Determine the (X, Y) coordinate at the center of the cell enclosing the given text.  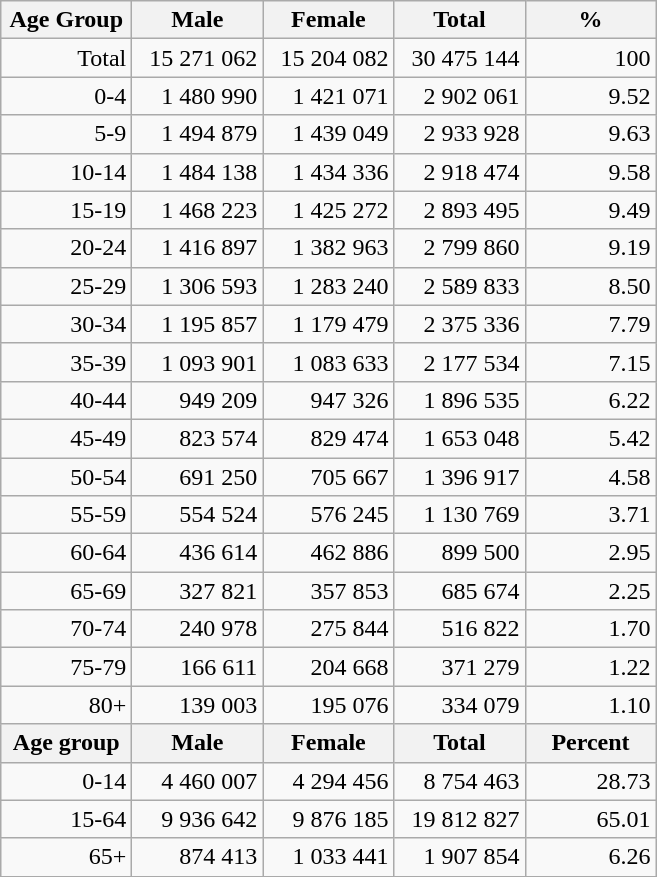
334 079 (460, 705)
576 245 (328, 515)
2.25 (590, 591)
8 754 463 (460, 781)
2.95 (590, 553)
1 484 138 (198, 172)
10-14 (66, 172)
15-19 (66, 210)
35-39 (66, 362)
1 130 769 (460, 515)
2 918 474 (460, 172)
1 653 048 (460, 438)
1 425 272 (328, 210)
% (590, 20)
1 396 917 (460, 477)
65+ (66, 857)
554 524 (198, 515)
30-34 (66, 324)
5.42 (590, 438)
691 250 (198, 477)
1 283 240 (328, 286)
1 480 990 (198, 96)
9 876 185 (328, 819)
166 611 (198, 667)
50-54 (66, 477)
9 936 642 (198, 819)
4 294 456 (328, 781)
1 195 857 (198, 324)
80+ (66, 705)
1 434 336 (328, 172)
55-59 (66, 515)
30 475 144 (460, 58)
100 (590, 58)
15 204 082 (328, 58)
2 933 928 (460, 134)
7.15 (590, 362)
371 279 (460, 667)
15 271 062 (198, 58)
949 209 (198, 400)
9.58 (590, 172)
9.52 (590, 96)
685 674 (460, 591)
2 799 860 (460, 248)
7.79 (590, 324)
1 382 963 (328, 248)
70-74 (66, 629)
139 003 (198, 705)
2 589 833 (460, 286)
1.70 (590, 629)
6.22 (590, 400)
60-64 (66, 553)
1 416 897 (198, 248)
195 076 (328, 705)
6.26 (590, 857)
327 821 (198, 591)
516 822 (460, 629)
8.50 (590, 286)
357 853 (328, 591)
1.10 (590, 705)
899 500 (460, 553)
Percent (590, 743)
705 667 (328, 477)
1 093 901 (198, 362)
1 907 854 (460, 857)
2 375 336 (460, 324)
Age Group (66, 20)
275 844 (328, 629)
4 460 007 (198, 781)
1 896 535 (460, 400)
1 421 071 (328, 96)
0-4 (66, 96)
9.49 (590, 210)
1 306 593 (198, 286)
15-64 (66, 819)
25-29 (66, 286)
1 179 479 (328, 324)
240 978 (198, 629)
204 668 (328, 667)
Age group (66, 743)
75-79 (66, 667)
19 812 827 (460, 819)
947 326 (328, 400)
28.73 (590, 781)
1 439 049 (328, 134)
2 893 495 (460, 210)
9.19 (590, 248)
65-69 (66, 591)
829 474 (328, 438)
4.58 (590, 477)
40-44 (66, 400)
20-24 (66, 248)
2 902 061 (460, 96)
874 413 (198, 857)
436 614 (198, 553)
0-14 (66, 781)
462 886 (328, 553)
1.22 (590, 667)
3.71 (590, 515)
1 083 633 (328, 362)
1 033 441 (328, 857)
1 468 223 (198, 210)
5-9 (66, 134)
823 574 (198, 438)
9.63 (590, 134)
45-49 (66, 438)
65.01 (590, 819)
2 177 534 (460, 362)
1 494 879 (198, 134)
